Return (X, Y) of the center of cell containing provided text 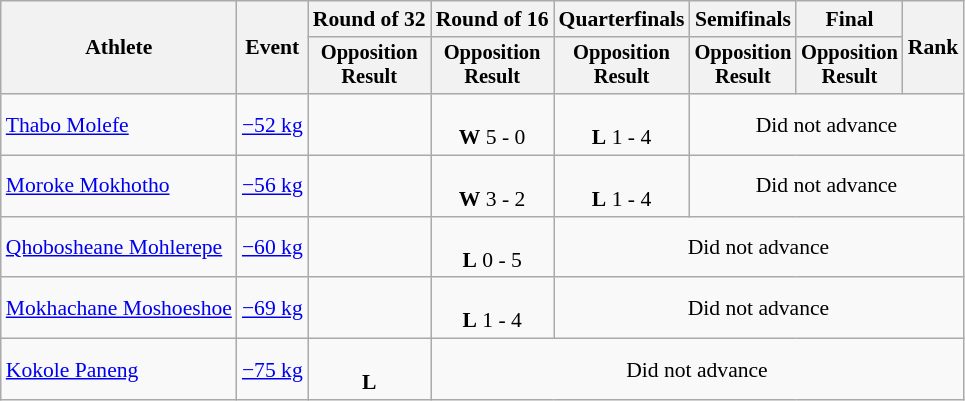
Quarterfinals (622, 19)
Athlete (119, 48)
−60 kg (272, 248)
Rank (934, 48)
Mokhachane Moshoeshoe (119, 308)
Event (272, 48)
L (370, 370)
−75 kg (272, 370)
Final (850, 19)
Kokole Paneng (119, 370)
Qhobosheane Mohlerepe (119, 248)
Thabo Molefe (119, 124)
Round of 32 (370, 19)
Semifinals (744, 19)
W 3 - 2 (492, 186)
Moroke Mokhotho (119, 186)
−52 kg (272, 124)
−69 kg (272, 308)
−56 kg (272, 186)
Round of 16 (492, 19)
L 0 - 5 (492, 248)
W 5 - 0 (492, 124)
